Pinpoint the cell where the given text exists, returning its [X, Y] midpoint coordinate. 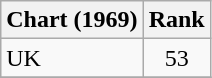
53 [176, 58]
UK [72, 58]
Rank [176, 20]
Chart (1969) [72, 20]
